Detect which cell encompasses the target text, then output its [x, y] center coordinate. 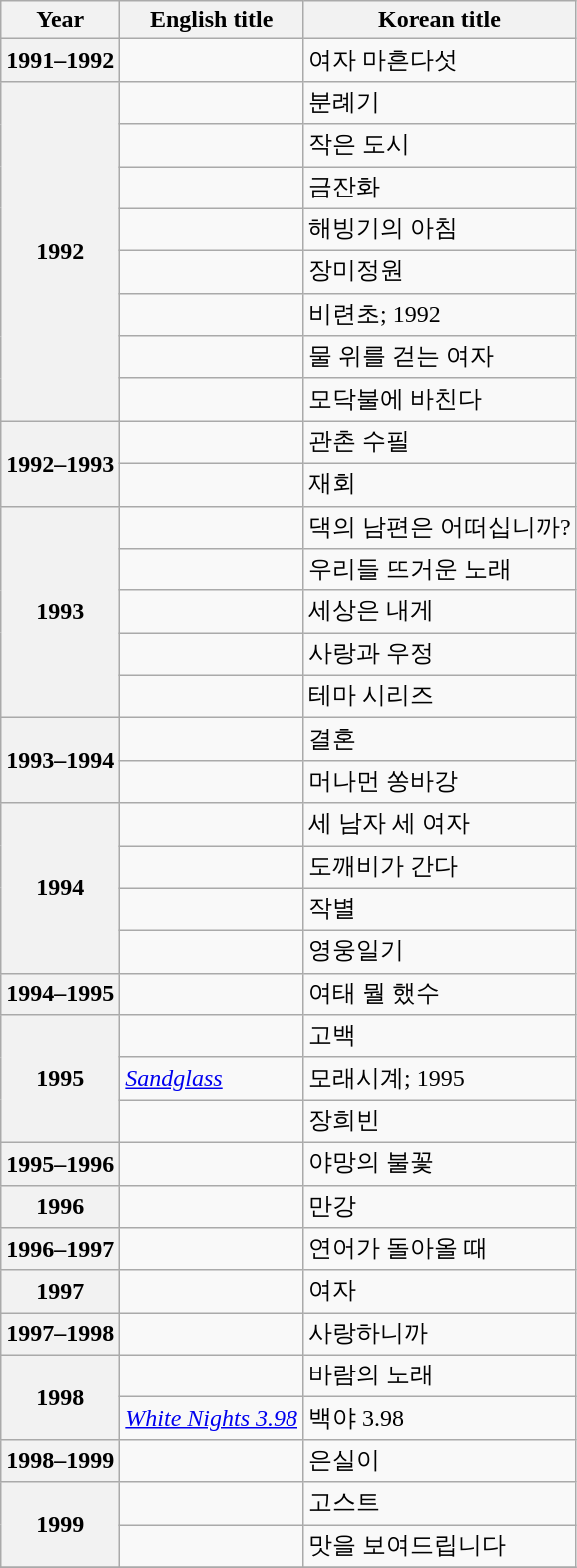
분례기 [440, 102]
여자 [440, 1291]
테마 시리즈 [440, 696]
관촌 수필 [440, 443]
작별 [440, 910]
물 위를 걷는 여자 [440, 357]
도깨비가 간다 [440, 868]
1996–1997 [60, 1249]
댁의 남편은 어떠십니까? [440, 527]
모래시계; 1995 [440, 1079]
모닥불에 바친다 [440, 399]
비련초; 1992 [440, 315]
사랑하니까 [440, 1335]
1997–1998 [60, 1335]
영웅일기 [440, 952]
White Nights 3.98 [212, 1418]
1992–1993 [60, 463]
장희빈 [440, 1121]
Sandglass [212, 1079]
1997 [60, 1291]
우리들 뜨거운 노래 [440, 571]
바람의 노래 [440, 1376]
결혼 [440, 740]
1998–1999 [60, 1460]
만강 [440, 1207]
1993 [60, 612]
금잔화 [440, 188]
장미정원 [440, 273]
1996 [60, 1207]
1995 [60, 1079]
여자 마흔다섯 [440, 60]
1991–1992 [60, 60]
맛을 보여드립니다 [440, 1546]
세상은 내게 [440, 612]
1994–1995 [60, 993]
1994 [60, 888]
Year [60, 20]
야망의 불꽃 [440, 1163]
해빙기의 아침 [440, 229]
백야 3.98 [440, 1418]
여태 뭘 했수 [440, 993]
연어가 돌아올 때 [440, 1249]
1992 [60, 250]
고스트 [440, 1504]
Korean title [440, 20]
English title [212, 20]
고백 [440, 1037]
1993–1994 [60, 760]
1995–1996 [60, 1163]
재회 [440, 485]
1999 [60, 1524]
작은 도시 [440, 146]
은실이 [440, 1460]
세 남자 세 여자 [440, 824]
사랑과 우정 [440, 654]
머나먼 쏭바강 [440, 782]
1998 [60, 1396]
